Scan for the cell matching the given text and deliver its (X, Y) coordinate at center. 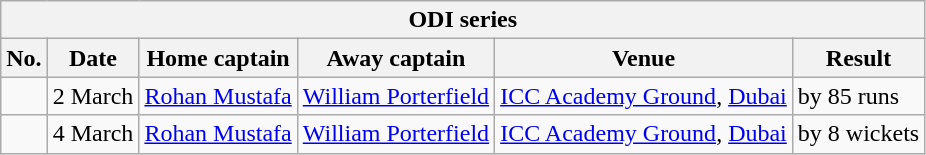
ODI series (463, 20)
Date (93, 58)
by 8 wickets (858, 134)
Home captain (218, 58)
2 March (93, 96)
by 85 runs (858, 96)
No. (24, 58)
Result (858, 58)
Away captain (396, 58)
4 March (93, 134)
Venue (644, 58)
